Identify which cell holds the provided text, then report its (X, Y) central coordinate. 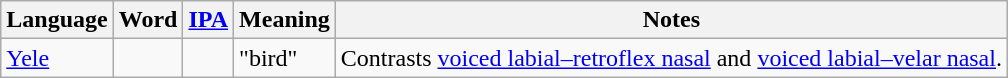
"bird" (285, 58)
Yele (57, 58)
IPA (208, 20)
Language (57, 20)
Notes (671, 20)
Word (148, 20)
Meaning (285, 20)
Contrasts voiced labial–retroflex nasal and voiced labial–velar nasal. (671, 58)
